Capture the cell that displays the provided text and extract its (X, Y) central coordinate. 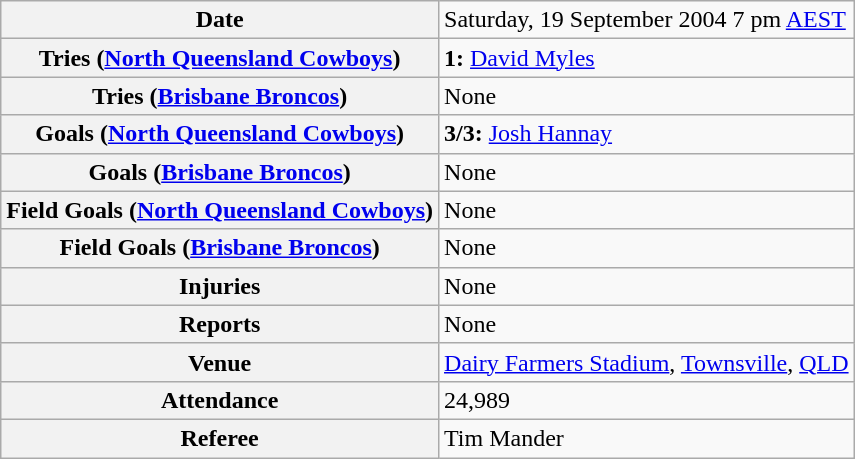
Date (220, 20)
Reports (220, 324)
Venue (220, 362)
3/3: Josh Hannay (647, 134)
Attendance (220, 400)
Saturday, 19 September 2004 7 pm AEST (647, 20)
Referee (220, 438)
Tries (North Queensland Cowboys) (220, 58)
Goals (Brisbane Broncos) (220, 172)
24,989 (647, 400)
1: David Myles (647, 58)
Field Goals (Brisbane Broncos) (220, 248)
Tries (Brisbane Broncos) (220, 96)
Goals (North Queensland Cowboys) (220, 134)
Injuries (220, 286)
Tim Mander (647, 438)
Field Goals (North Queensland Cowboys) (220, 210)
Dairy Farmers Stadium, Townsville, QLD (647, 362)
